Capture the cell that displays the provided text and extract its [x, y] central coordinate. 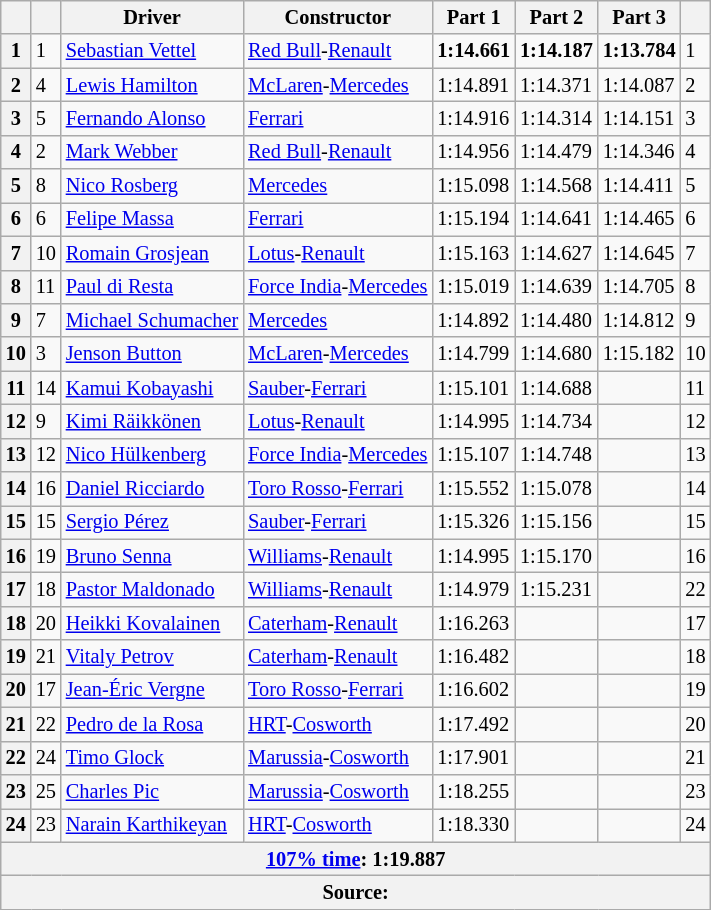
Kamui Kobayashi [152, 388]
1:15.170 [556, 556]
Timo Glock [152, 758]
1:14.916 [474, 118]
1:14.627 [556, 253]
Felipe Massa [152, 219]
Mark Webber [152, 152]
Pedro de la Rosa [152, 724]
1:14.645 [640, 253]
1:14.568 [556, 186]
1:14.705 [640, 287]
1:14.661 [474, 51]
1:14.748 [556, 455]
1:14.680 [556, 354]
Constructor [338, 17]
1:14.187 [556, 51]
25 [46, 791]
1:17.901 [474, 758]
Sergio Pérez [152, 522]
1:15.078 [556, 489]
1:14.151 [640, 118]
Driver [152, 17]
Pastor Maldonado [152, 589]
1:13.784 [640, 51]
Nico Rosberg [152, 186]
1:16.482 [474, 657]
1:14.891 [474, 85]
1:14.411 [640, 186]
1:15.101 [474, 388]
Bruno Senna [152, 556]
Lewis Hamilton [152, 85]
1:15.107 [474, 455]
1:15.552 [474, 489]
Jean-Éric Vergne [152, 690]
1:14.346 [640, 152]
1:14.892 [474, 320]
1:14.956 [474, 152]
1:17.492 [474, 724]
Romain Grosjean [152, 253]
1:15.231 [556, 589]
1:14.465 [640, 219]
1:15.019 [474, 287]
Vitaly Petrov [152, 657]
1:14.688 [556, 388]
Narain Karthikeyan [152, 825]
1:14.641 [556, 219]
1:14.087 [640, 85]
Fernando Alonso [152, 118]
Nico Hülkenberg [152, 455]
1:15.194 [474, 219]
Jenson Button [152, 354]
1:15.163 [474, 253]
1:14.371 [556, 85]
1:18.330 [474, 825]
Source: [356, 892]
1:14.979 [474, 589]
107% time: 1:19.887 [356, 859]
Part 3 [640, 17]
Kimi Räikkönen [152, 421]
1:14.812 [640, 320]
Charles Pic [152, 791]
1:14.799 [474, 354]
1:18.255 [474, 791]
1:15.098 [474, 186]
1:14.480 [556, 320]
1:15.156 [556, 522]
1:14.639 [556, 287]
Part 1 [474, 17]
1:14.479 [556, 152]
1:14.314 [556, 118]
Part 2 [556, 17]
Sebastian Vettel [152, 51]
Paul di Resta [152, 287]
Michael Schumacher [152, 320]
1:16.263 [474, 623]
1:16.602 [474, 690]
1:15.182 [640, 354]
1:14.734 [556, 421]
Daniel Ricciardo [152, 489]
1:15.326 [474, 522]
Heikki Kovalainen [152, 623]
